Provide the (x, y) coordinate of the cell's center where the given text is located.  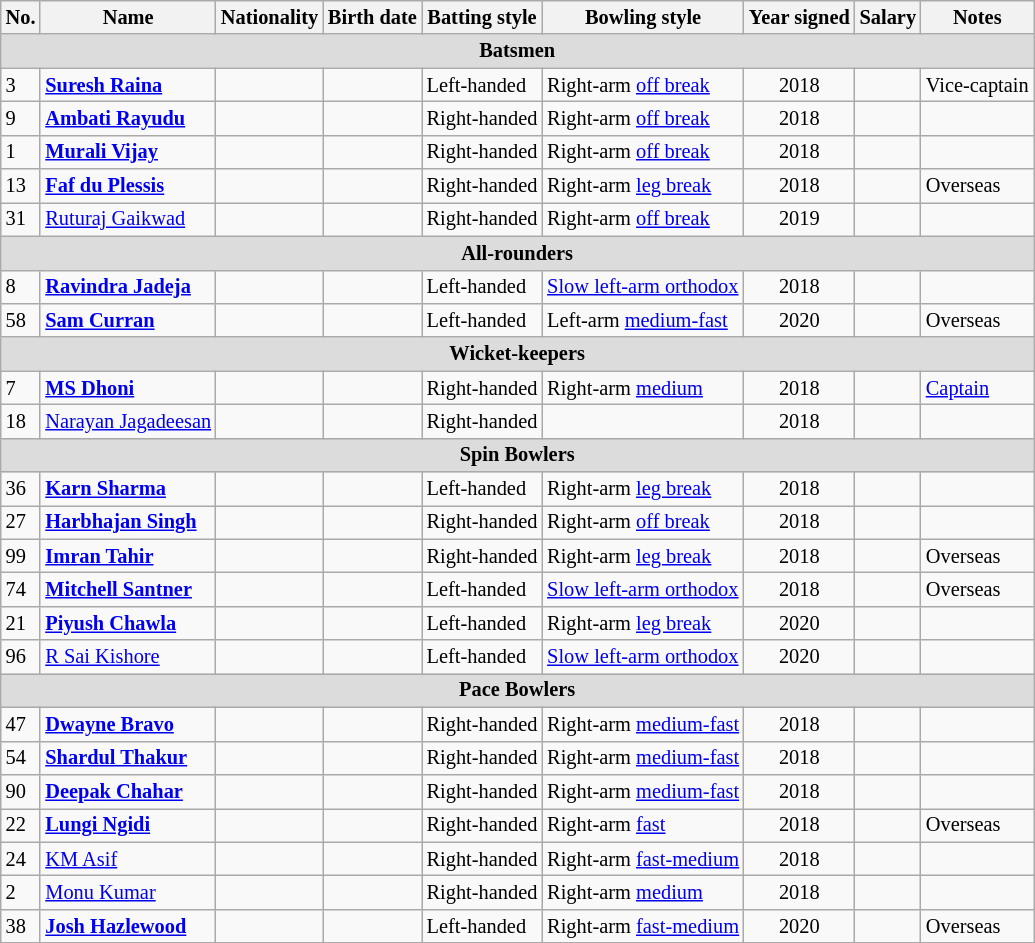
Ruturaj Gaikwad (128, 219)
2 (21, 892)
MS Dhoni (128, 388)
Murali Vijay (128, 152)
KM Asif (128, 859)
Name (128, 17)
Spin Bowlers (518, 455)
Nationality (270, 17)
7 (21, 388)
9 (21, 118)
38 (21, 926)
1 (21, 152)
Vice-captain (978, 85)
Wicket-keepers (518, 354)
58 (21, 320)
Pace Bowlers (518, 690)
Deepak Chahar (128, 791)
21 (21, 623)
74 (21, 589)
24 (21, 859)
99 (21, 556)
Shardul Thakur (128, 758)
27 (21, 522)
Year signed (800, 17)
Left-arm medium-fast (643, 320)
Piyush Chawla (128, 623)
Salary (888, 17)
No. (21, 17)
Captain (978, 388)
Ravindra Jadeja (128, 287)
31 (21, 219)
Harbhajan Singh (128, 522)
Karn Sharma (128, 489)
54 (21, 758)
47 (21, 724)
96 (21, 657)
Josh Hazlewood (128, 926)
All-rounders (518, 253)
Birth date (372, 17)
90 (21, 791)
Right-arm fast (643, 825)
36 (21, 489)
Faf du Plessis (128, 186)
Lungi Ngidi (128, 825)
8 (21, 287)
13 (21, 186)
3 (21, 85)
R Sai Kishore (128, 657)
Bowling style (643, 17)
Notes (978, 17)
Ambati Rayudu (128, 118)
Mitchell Santner (128, 589)
2019 (800, 219)
Narayan Jagadeesan (128, 421)
Batting style (482, 17)
Dwayne Bravo (128, 724)
Sam Curran (128, 320)
Monu Kumar (128, 892)
22 (21, 825)
Imran Tahir (128, 556)
18 (21, 421)
Batsmen (518, 51)
Suresh Raina (128, 85)
